Search for the cell housing the specified text and yield its [X, Y] center coordinate. 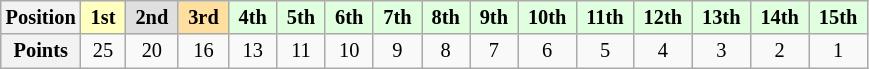
11th [604, 17]
7th [397, 17]
6th [349, 17]
13th [721, 17]
1 [838, 51]
10th [547, 17]
1st [104, 17]
5 [604, 51]
12th [663, 17]
25 [104, 51]
13 [253, 51]
5th [301, 17]
Points [41, 51]
4 [663, 51]
14th [779, 17]
11 [301, 51]
20 [152, 51]
16 [203, 51]
3rd [203, 17]
Position [41, 17]
3 [721, 51]
15th [838, 17]
9th [494, 17]
4th [253, 17]
8 [446, 51]
8th [446, 17]
10 [349, 51]
9 [397, 51]
2 [779, 51]
6 [547, 51]
7 [494, 51]
2nd [152, 17]
